Pinpoint the cell where the given text exists, returning its [x, y] midpoint coordinate. 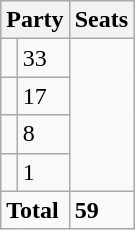
Seats [101, 20]
17 [43, 96]
Party [35, 20]
59 [101, 210]
Total [35, 210]
1 [43, 172]
33 [43, 58]
8 [43, 134]
